Detect which cell encompasses the target text, then output its (x, y) center coordinate. 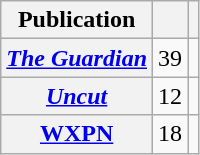
Uncut (77, 96)
18 (170, 134)
39 (170, 58)
The Guardian (77, 58)
WXPN (77, 134)
Publication (77, 20)
12 (170, 96)
